Detect which cell encompasses the target text, then output its [x, y] center coordinate. 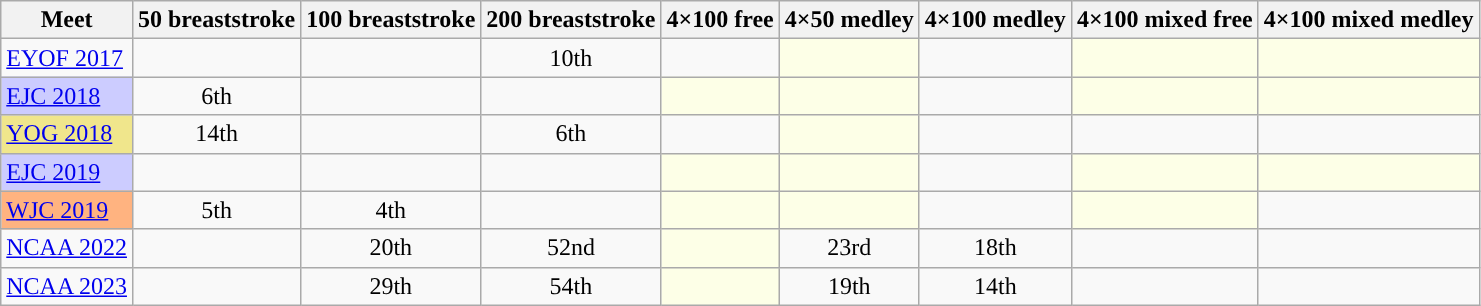
54th [571, 286]
5th [216, 210]
NCAA 2023 [67, 286]
23rd [849, 248]
4×100 medley [995, 20]
4×100 mixed medley [1368, 20]
19th [849, 286]
EJC 2018 [67, 96]
10th [571, 58]
50 breaststroke [216, 20]
WJC 2019 [67, 210]
4th [391, 210]
4×100 mixed free [1164, 20]
Meet [67, 20]
4×50 medley [849, 20]
52nd [571, 248]
NCAA 2022 [67, 248]
4×100 free [720, 20]
100 breaststroke [391, 20]
YOG 2018 [67, 134]
29th [391, 286]
EYOF 2017 [67, 58]
20th [391, 248]
EJC 2019 [67, 172]
18th [995, 248]
200 breaststroke [571, 20]
